Return the (x, y) coordinate for the center point of the cell that contains the specified text.  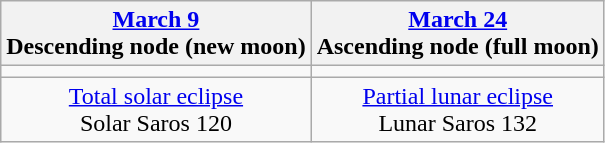
Partial lunar eclipseLunar Saros 132 (458, 110)
March 9Descending node (new moon) (156, 34)
March 24Ascending node (full moon) (458, 34)
Total solar eclipseSolar Saros 120 (156, 110)
